For the text-containing cell, return its midpoint in [x, y] coordinate format. 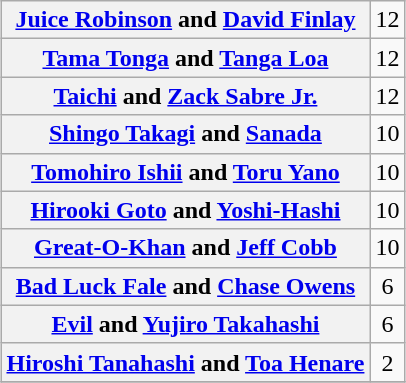
2 [388, 362]
Tama Tonga and Tanga Loa [186, 58]
Evil and Yujiro Takahashi [186, 324]
Great-O-Khan and Jeff Cobb [186, 248]
Taichi and Zack Sabre Jr. [186, 96]
Shingo Takagi and Sanada [186, 134]
Bad Luck Fale and Chase Owens [186, 286]
Tomohiro Ishii and Toru Yano [186, 172]
Juice Robinson and David Finlay [186, 20]
Hirooki Goto and Yoshi-Hashi [186, 210]
Hiroshi Tanahashi and Toa Henare [186, 362]
